Return the (x, y) coordinate for the center point of the cell that contains the specified text.  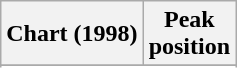
Peakposition (189, 34)
Chart (1998) (72, 34)
